From the cell containing the given text, extract its center point as (x, y) coordinate. 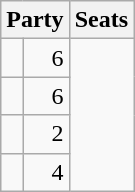
Seats (101, 20)
Party (35, 20)
4 (46, 172)
2 (46, 134)
